Identify which cell holds the provided text, then report its [x, y] central coordinate. 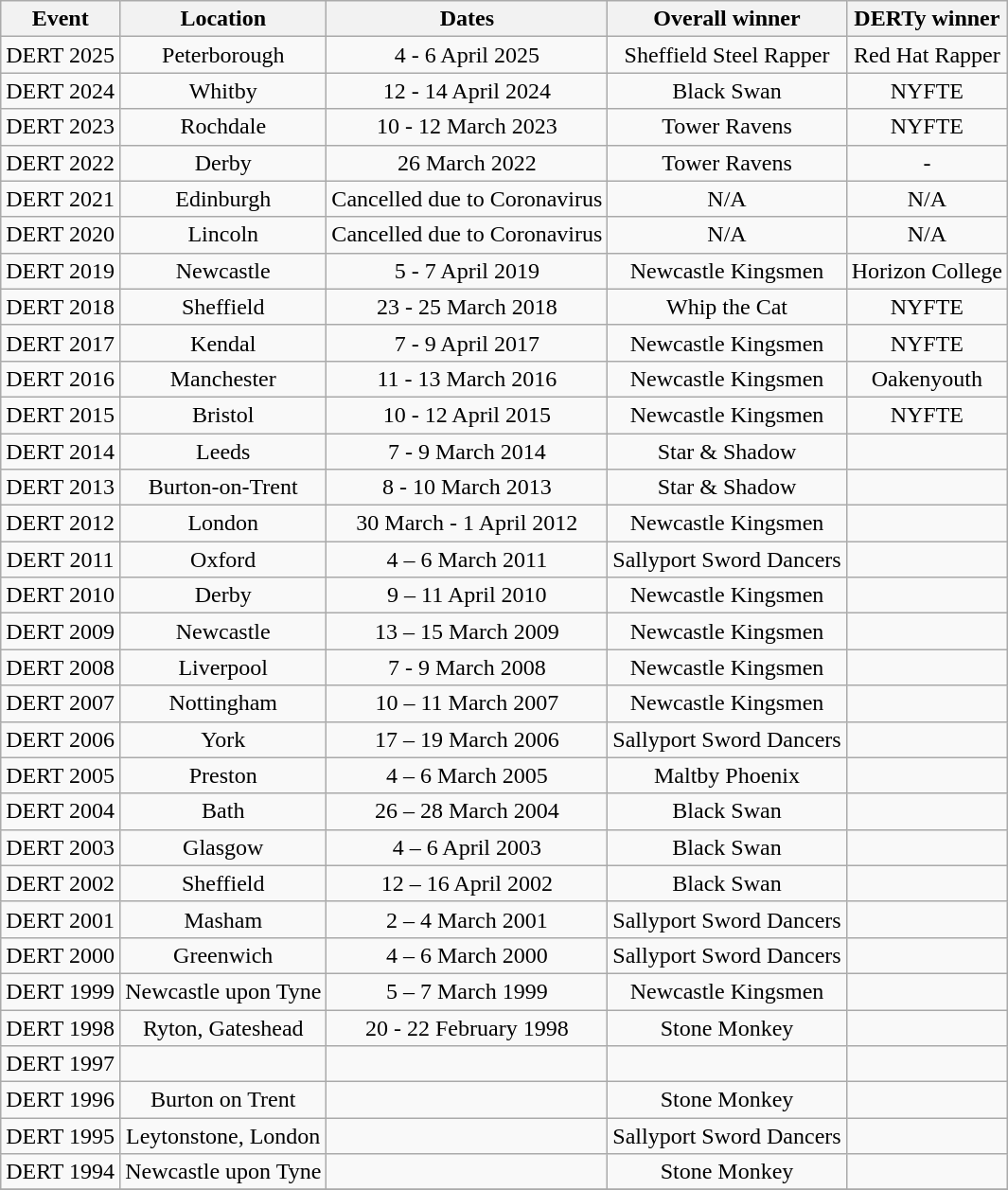
4 - 6 April 2025 [468, 55]
York [223, 739]
Bristol [223, 415]
DERT 1996 [61, 1100]
12 - 14 April 2024 [468, 91]
DERT 2009 [61, 631]
Dates [468, 19]
10 – 11 March 2007 [468, 703]
Maltby Phoenix [727, 775]
30 March - 1 April 2012 [468, 524]
Bath [223, 811]
7 - 9 March 2014 [468, 452]
Oakenyouth [927, 379]
DERT 2014 [61, 452]
London [223, 524]
Location [223, 19]
DERT 2025 [61, 55]
4 – 6 March 2005 [468, 775]
Burton-on-Trent [223, 488]
Greenwich [223, 955]
Kendal [223, 343]
Masham [223, 919]
DERT 2019 [61, 271]
5 – 7 March 1999 [468, 991]
DERT 2020 [61, 235]
DERT 2005 [61, 775]
DERT 1998 [61, 1027]
DERT 2021 [61, 199]
4 – 6 April 2003 [468, 847]
DERT 2007 [61, 703]
26 – 28 March 2004 [468, 811]
DERT 2002 [61, 883]
Whitby [223, 91]
Lincoln [223, 235]
Event [61, 19]
Liverpool [223, 667]
Red Hat Rapper [927, 55]
Rochdale [223, 127]
23 - 25 March 2018 [468, 307]
10 - 12 April 2015 [468, 415]
- [927, 163]
DERT 2017 [61, 343]
DERT 2016 [61, 379]
DERT 2001 [61, 919]
DERT 1995 [61, 1136]
DERT 1994 [61, 1172]
DERT 2006 [61, 739]
DERT 2013 [61, 488]
2 – 4 March 2001 [468, 919]
Leeds [223, 452]
13 – 15 March 2009 [468, 631]
Nottingham [223, 703]
7 - 9 April 2017 [468, 343]
DERT 2024 [61, 91]
DERT 2023 [61, 127]
4 – 6 March 2000 [468, 955]
DERT 2008 [61, 667]
Whip the Cat [727, 307]
17 – 19 March 2006 [468, 739]
DERT 1997 [61, 1064]
26 March 2022 [468, 163]
DERT 2004 [61, 811]
DERT 2015 [61, 415]
5 - 7 April 2019 [468, 271]
Ryton, Gateshead [223, 1027]
DERT 2003 [61, 847]
8 - 10 March 2013 [468, 488]
DERT 1999 [61, 991]
12 – 16 April 2002 [468, 883]
DERT 2011 [61, 559]
Edinburgh [223, 199]
20 - 22 February 1998 [468, 1027]
Manchester [223, 379]
Sheffield Steel Rapper [727, 55]
9 – 11 April 2010 [468, 595]
DERT 2000 [61, 955]
4 – 6 March 2011 [468, 559]
DERT 2012 [61, 524]
Oxford [223, 559]
7 - 9 March 2008 [468, 667]
Horizon College [927, 271]
Preston [223, 775]
DERTy winner [927, 19]
Leytonstone, London [223, 1136]
Glasgow [223, 847]
Overall winner [727, 19]
DERT 2010 [61, 595]
11 - 13 March 2016 [468, 379]
10 - 12 March 2023 [468, 127]
DERT 2022 [61, 163]
DERT 2018 [61, 307]
Peterborough [223, 55]
Burton on Trent [223, 1100]
